Determine the [X, Y] coordinate at the center of the cell enclosing the given text.  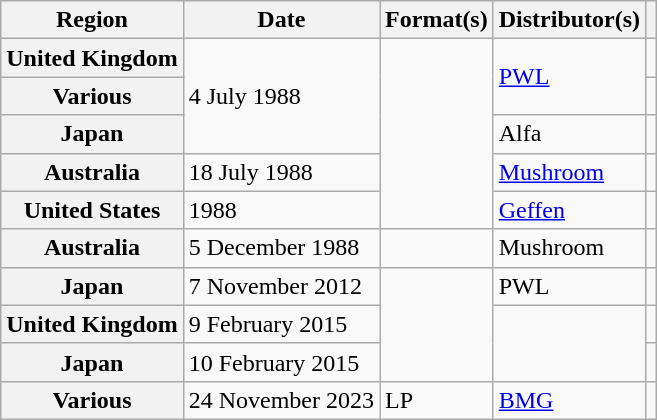
Distributor(s) [569, 20]
1988 [281, 210]
9 February 2015 [281, 324]
LP [437, 400]
BMG [569, 400]
7 November 2012 [281, 286]
Format(s) [437, 20]
Geffen [569, 210]
4 July 1988 [281, 96]
Region [92, 20]
Alfa [569, 134]
24 November 2023 [281, 400]
18 July 1988 [281, 172]
10 February 2015 [281, 362]
Date [281, 20]
5 December 1988 [281, 248]
United States [92, 210]
